Capture the cell that displays the provided text and extract its (x, y) central coordinate. 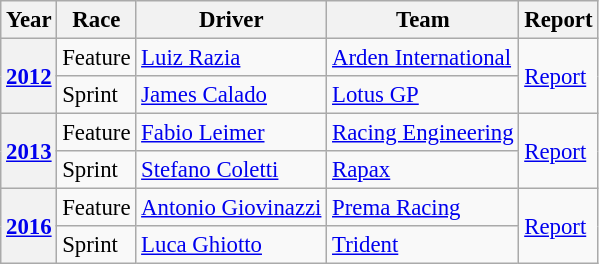
Luiz Razia (232, 58)
2016 (29, 226)
Rapax (423, 170)
Year (29, 20)
Luca Ghiotto (232, 245)
2013 (29, 152)
Fabio Leimer (232, 133)
Antonio Giovinazzi (232, 208)
Stefano Coletti (232, 170)
2012 (29, 76)
Race (96, 20)
Trident (423, 245)
Racing Engineering (423, 133)
Team (423, 20)
Lotus GP (423, 95)
Arden International (423, 58)
Driver (232, 20)
James Calado (232, 95)
Prema Racing (423, 208)
